Return the (x, y) coordinate for the center point of the cell that contains the specified text.  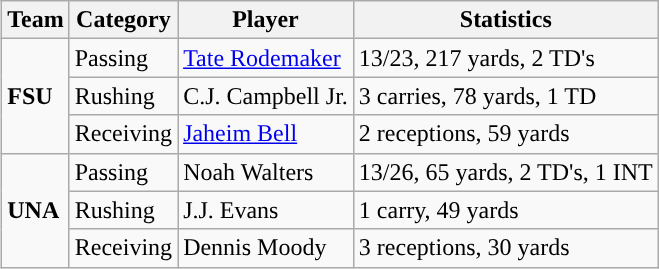
3 receptions, 30 yards (506, 248)
13/23, 217 yards, 2 TD's (506, 58)
3 carries, 78 yards, 1 TD (506, 96)
13/26, 65 yards, 2 TD's, 1 INT (506, 172)
UNA (36, 210)
Statistics (506, 20)
Team (36, 20)
Noah Walters (266, 172)
C.J. Campbell Jr. (266, 96)
Jaheim Bell (266, 134)
FSU (36, 96)
Tate Rodemaker (266, 58)
2 receptions, 59 yards (506, 134)
Category (123, 20)
1 carry, 49 yards (506, 210)
Dennis Moody (266, 248)
Player (266, 20)
J.J. Evans (266, 210)
